Identify which cell holds the provided text, then report its (x, y) central coordinate. 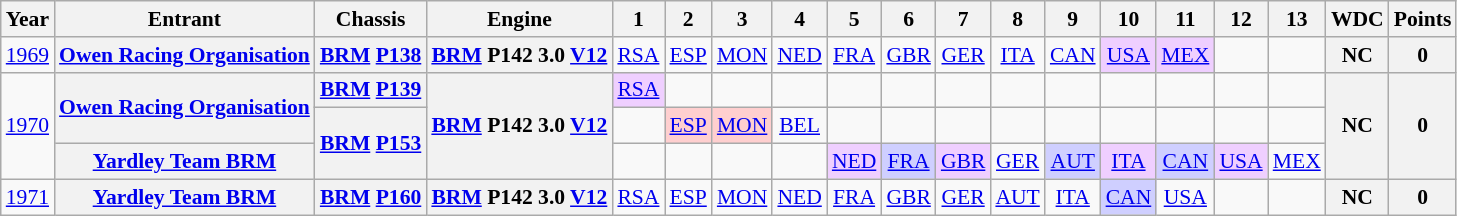
1 (638, 19)
7 (964, 19)
3 (742, 19)
BEL (799, 126)
Engine (519, 19)
9 (1073, 19)
10 (1129, 19)
1971 (28, 197)
1969 (28, 55)
BRM P153 (370, 144)
2 (688, 19)
5 (854, 19)
Year (28, 19)
13 (1297, 19)
6 (908, 19)
1970 (28, 126)
11 (1185, 19)
BRM P139 (370, 90)
Chassis (370, 19)
4 (799, 19)
WDC (1358, 19)
BRM P160 (370, 197)
Points (1423, 19)
BRM P138 (370, 55)
Entrant (184, 19)
8 (1017, 19)
12 (1240, 19)
